Provide the (X, Y) coordinate of the cell's center where the given text is located.  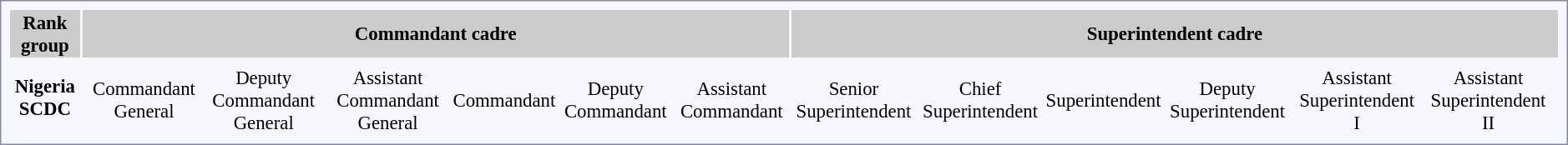
Deputy Superintendent (1227, 100)
Assistant Commandant General (387, 100)
Superintendent cadre (1175, 33)
Deputy Commandant General (264, 100)
Chief Superintendent (980, 100)
Deputy Commandant (616, 100)
Assistant Superintendent II (1488, 100)
Nigeria SCDC (45, 97)
Commandant (504, 100)
Assistant Commandant (731, 100)
Senior Superintendent (853, 100)
Rank group (45, 33)
Superintendent (1104, 100)
Assistant Superintendent I (1357, 100)
Commandant cadre (436, 33)
Commandant General (144, 100)
